Determine the (X, Y) coordinate at the center of the cell enclosing the given text.  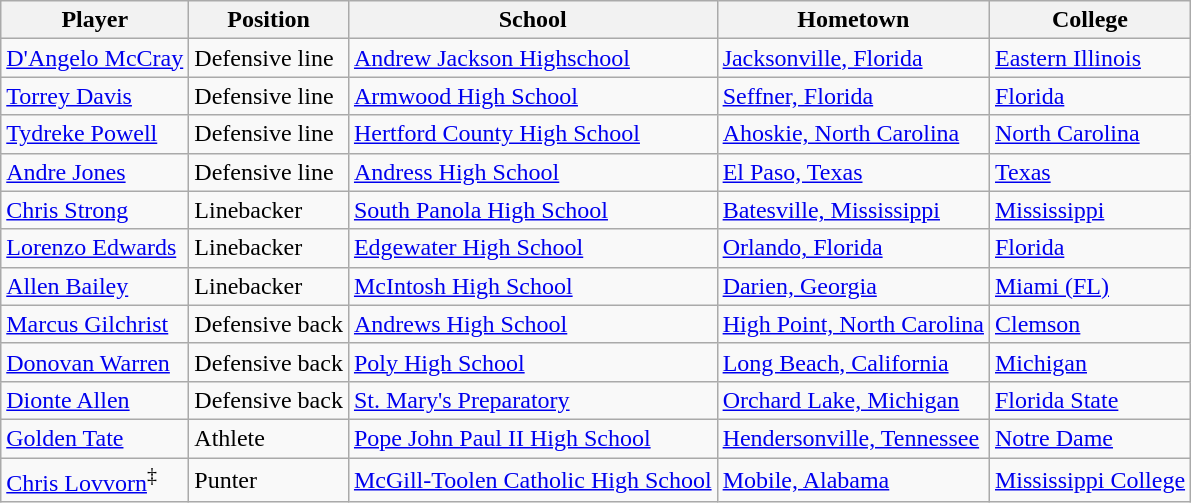
Andrews High School (532, 324)
South Panola High School (532, 210)
Orchard Lake, Michigan (853, 400)
High Point, North Carolina (853, 324)
Hertford County High School (532, 134)
Mobile, Alabama (853, 480)
Punter (269, 480)
Miami (FL) (1090, 286)
North Carolina (1090, 134)
Poly High School (532, 362)
Michigan (1090, 362)
McIntosh High School (532, 286)
Hometown (853, 20)
Orlando, Florida (853, 248)
Tydreke Powell (95, 134)
Andrew Jackson Highschool (532, 58)
Lorenzo Edwards (95, 248)
Florida State (1090, 400)
Position (269, 20)
Allen Bailey (95, 286)
Dionte Allen (95, 400)
McGill-Toolen Catholic High School (532, 480)
Long Beach, California (853, 362)
Jacksonville, Florida (853, 58)
D'Angelo McCray (95, 58)
School (532, 20)
Mississippi (1090, 210)
Eastern Illinois (1090, 58)
Andre Jones (95, 172)
Darien, Georgia (853, 286)
Hendersonville, Tennessee (853, 438)
Donovan Warren (95, 362)
El Paso, Texas (853, 172)
Marcus Gilchrist (95, 324)
Notre Dame (1090, 438)
Clemson (1090, 324)
Seffner, Florida (853, 96)
Texas (1090, 172)
Batesville, Mississippi (853, 210)
Chris Lovvorn‡ (95, 480)
Ahoskie, North Carolina (853, 134)
Torrey Davis (95, 96)
College (1090, 20)
St. Mary's Preparatory (532, 400)
Golden Tate (95, 438)
Edgewater High School (532, 248)
Athlete (269, 438)
Player (95, 20)
Mississippi College (1090, 480)
Pope John Paul II High School (532, 438)
Andress High School (532, 172)
Chris Strong (95, 210)
Armwood High School (532, 96)
